Identify which cell holds the provided text, then report its [x, y] central coordinate. 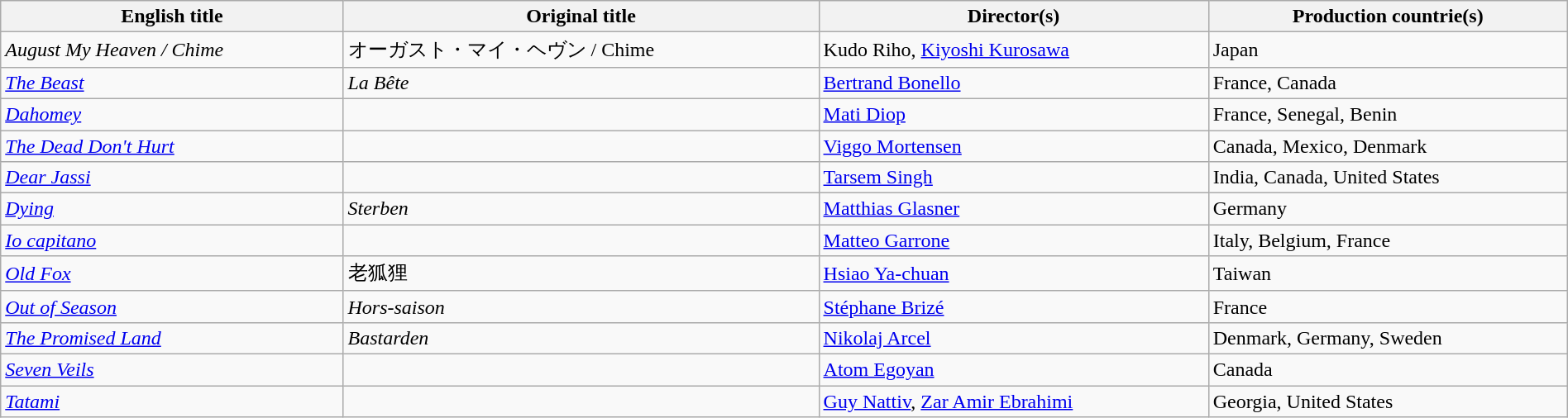
Old Fox [172, 274]
France, Senegal, Benin [1388, 114]
Italy, Belgium, France [1388, 240]
Io capitano [172, 240]
Seven Veils [172, 369]
Japan [1388, 50]
The Promised Land [172, 338]
Nikolaj Arcel [1014, 338]
France, Canada [1388, 83]
Dahomey [172, 114]
Sterben [581, 209]
Production countrie(s) [1388, 17]
Tatami [172, 401]
Out of Season [172, 306]
Original title [581, 17]
Tarsem Singh [1014, 178]
Germany [1388, 209]
The Beast [172, 83]
Guy Nattiv, Zar Amir Ebrahimi [1014, 401]
Matteo Garrone [1014, 240]
The Dead Don't Hurt [172, 146]
Hors-saison [581, 306]
Denmark, Germany, Sweden [1388, 338]
Bastarden [581, 338]
Matthias Glasner [1014, 209]
Taiwan [1388, 274]
Kudo Riho, Kiyoshi Kurosawa [1014, 50]
Dear Jassi [172, 178]
Director(s) [1014, 17]
オーガスト・マイ・ヘヴン / Chime [581, 50]
Viggo Mortensen [1014, 146]
Georgia, United States [1388, 401]
Canada, Mexico, Denmark [1388, 146]
August My Heaven / Chime [172, 50]
Canada [1388, 369]
Bertrand Bonello [1014, 83]
Atom Egoyan [1014, 369]
France [1388, 306]
老狐狸 [581, 274]
Stéphane Brizé [1014, 306]
Dying [172, 209]
Mati Diop [1014, 114]
Hsiao Ya-chuan [1014, 274]
English title [172, 17]
La Bête [581, 83]
India, Canada, United States [1388, 178]
